Return the [x, y] coordinate for the center point of the cell that contains the specified text.  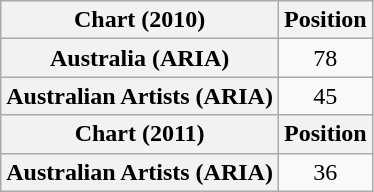
Chart (2011) [140, 134]
45 [325, 96]
Australia (ARIA) [140, 58]
36 [325, 172]
Chart (2010) [140, 20]
78 [325, 58]
